Extract the (x, y) coordinate from the center of the cell holding the provided text.  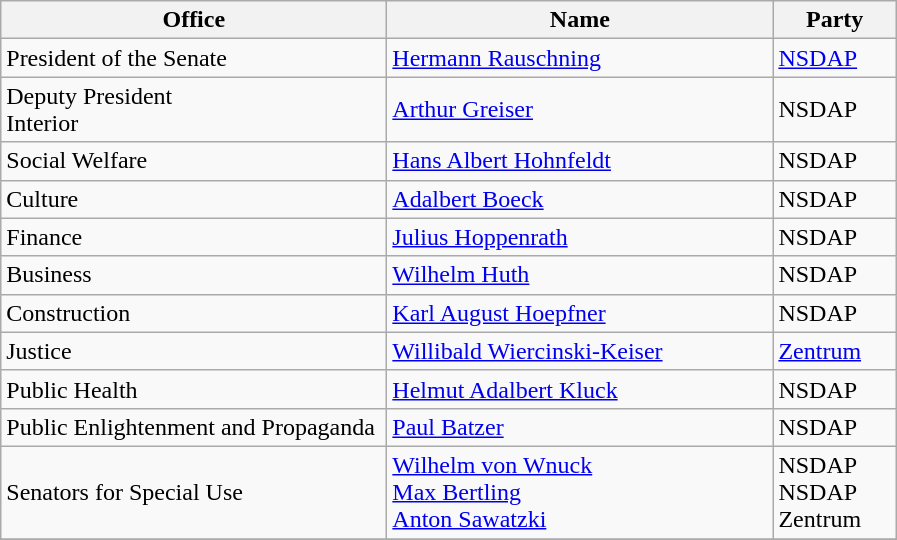
Wilhelm Huth (580, 275)
Senators for Special Use (194, 492)
Willibald Wiercinski-Keiser (580, 351)
NSDAP NSDAP Zentrum (835, 492)
Finance (194, 237)
Zentrum (835, 351)
Julius Hoppenrath (580, 237)
President of the Senate (194, 58)
Karl August Hoepfner (580, 313)
Wilhelm von Wnuck Max Bertling Anton Sawatzki (580, 492)
Hermann Rauschning (580, 58)
Business (194, 275)
Adalbert Boeck (580, 199)
Justice (194, 351)
Office (194, 20)
Deputy President Interior (194, 110)
Social Welfare (194, 161)
Name (580, 20)
Public Enlightenment and Propaganda (194, 427)
Construction (194, 313)
Culture (194, 199)
Paul Batzer (580, 427)
Party (835, 20)
Arthur Greiser (580, 110)
Public Health (194, 389)
Helmut Adalbert Kluck (580, 389)
Hans Albert Hohnfeldt (580, 161)
